Find where the given text appears and provide that cell's center as [x, y] coordinate. 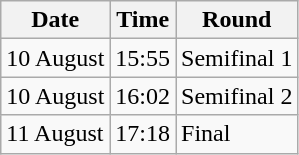
Semifinal 1 [237, 58]
Round [237, 20]
Date [56, 20]
Time [143, 20]
11 August [56, 134]
16:02 [143, 96]
15:55 [143, 58]
Semifinal 2 [237, 96]
17:18 [143, 134]
Final [237, 134]
